Return (X, Y) of the center of cell containing provided text 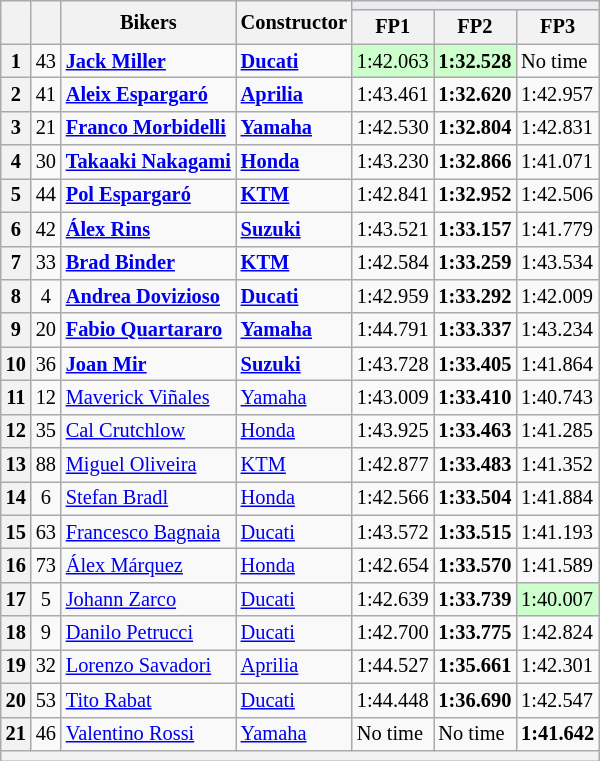
1 (16, 61)
3 (16, 128)
1:44.448 (393, 700)
Cal Crutchlow (148, 431)
1:33.259 (476, 263)
30 (46, 162)
1:33.337 (476, 330)
1:41.193 (558, 532)
1:33.504 (476, 498)
1:33.570 (476, 565)
1:41.642 (558, 734)
Bikers (148, 22)
44 (46, 195)
1:33.157 (476, 229)
1:42.877 (393, 465)
Danilo Petrucci (148, 633)
FP3 (558, 27)
18 (16, 633)
1:44.527 (393, 666)
Miguel Oliveira (148, 465)
1:42.566 (393, 498)
2 (16, 94)
13 (16, 465)
1:43.461 (393, 94)
1:32.866 (476, 162)
1:32.804 (476, 128)
1:44.791 (393, 330)
32 (46, 666)
1:42.506 (558, 195)
Francesco Bagnaia (148, 532)
1:32.952 (476, 195)
1:41.864 (558, 364)
Pol Espargaró (148, 195)
1:32.528 (476, 61)
1:43.728 (393, 364)
Joan Mir (148, 364)
Maverick Viñales (148, 397)
1:32.620 (476, 94)
Takaaki Nakagami (148, 162)
33 (46, 263)
1:41.285 (558, 431)
1:42.530 (393, 128)
42 (46, 229)
1:41.071 (558, 162)
1:40.743 (558, 397)
35 (46, 431)
1:33.739 (476, 599)
1:43.521 (393, 229)
41 (46, 94)
1:33.463 (476, 431)
1:33.405 (476, 364)
1:42.584 (393, 263)
Andrea Dovizioso (148, 296)
1:41.779 (558, 229)
Jack Miller (148, 61)
1:43.234 (558, 330)
Aleix Espargaró (148, 94)
53 (46, 700)
1:43.534 (558, 263)
Álex Rins (148, 229)
46 (46, 734)
Lorenzo Savadori (148, 666)
1:43.925 (393, 431)
1:42.841 (393, 195)
1:43.572 (393, 532)
1:33.410 (476, 397)
15 (16, 532)
7 (16, 263)
1:40.007 (558, 599)
1:33.775 (476, 633)
17 (16, 599)
1:41.884 (558, 498)
1:42.824 (558, 633)
Brad Binder (148, 263)
FP1 (393, 27)
63 (46, 532)
1:41.589 (558, 565)
88 (46, 465)
1:43.009 (393, 397)
FP2 (476, 27)
19 (16, 666)
1:33.515 (476, 532)
1:36.690 (476, 700)
14 (16, 498)
1:35.661 (476, 666)
Valentino Rossi (148, 734)
1:42.700 (393, 633)
1:42.831 (558, 128)
8 (16, 296)
Franco Morbidelli (148, 128)
1:42.063 (393, 61)
1:42.301 (558, 666)
Fabio Quartararo (148, 330)
36 (46, 364)
43 (46, 61)
Constructor (294, 22)
1:33.292 (476, 296)
Tito Rabat (148, 700)
1:42.547 (558, 700)
73 (46, 565)
1:43.230 (393, 162)
1:33.483 (476, 465)
16 (16, 565)
11 (16, 397)
Álex Márquez (148, 565)
1:42.654 (393, 565)
1:42.959 (393, 296)
1:41.352 (558, 465)
10 (16, 364)
1:42.957 (558, 94)
1:42.639 (393, 599)
Stefan Bradl (148, 498)
Johann Zarco (148, 599)
1:42.009 (558, 296)
